Capture the cell that displays the provided text and extract its [X, Y] central coordinate. 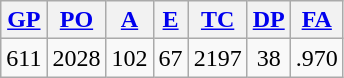
2028 [76, 58]
A [130, 20]
611 [24, 58]
TC [218, 20]
E [170, 20]
DP [268, 20]
67 [170, 58]
38 [268, 58]
102 [130, 58]
2197 [218, 58]
PO [76, 20]
GP [24, 20]
FA [316, 20]
.970 [316, 58]
